For the text-containing cell, return its midpoint in (X, Y) coordinate format. 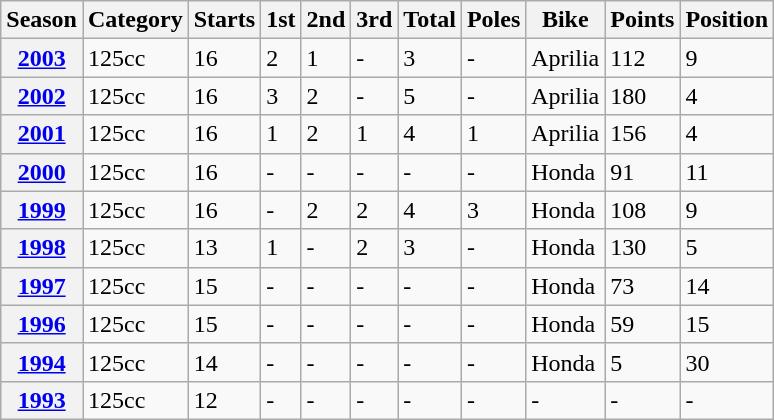
2002 (42, 96)
2nd (326, 20)
Season (42, 20)
Poles (493, 20)
108 (642, 210)
Points (642, 20)
1st (281, 20)
1994 (42, 362)
156 (642, 134)
180 (642, 96)
73 (642, 286)
3rd (374, 20)
12 (224, 400)
Bike (566, 20)
2001 (42, 134)
91 (642, 172)
Position (727, 20)
1996 (42, 324)
Category (135, 20)
13 (224, 248)
112 (642, 58)
1993 (42, 400)
2003 (42, 58)
59 (642, 324)
2000 (42, 172)
1998 (42, 248)
1997 (42, 286)
1999 (42, 210)
11 (727, 172)
Starts (224, 20)
30 (727, 362)
130 (642, 248)
Total (430, 20)
